Find where the given text appears and provide that cell's center as [X, Y] coordinate. 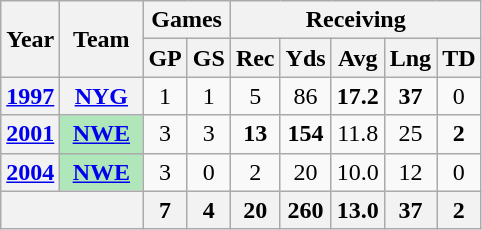
7 [165, 210]
Receiving [356, 20]
1997 [30, 96]
17.2 [358, 96]
Year [30, 39]
GS [208, 58]
NYG [102, 96]
Yds [306, 58]
12 [410, 172]
Team [102, 39]
2001 [30, 134]
10.0 [358, 172]
Rec [255, 58]
25 [410, 134]
86 [306, 96]
13 [255, 134]
11.8 [358, 134]
154 [306, 134]
TD [459, 58]
GP [165, 58]
Avg [358, 58]
Lng [410, 58]
4 [208, 210]
2004 [30, 172]
260 [306, 210]
Games [186, 20]
5 [255, 96]
13.0 [358, 210]
